Identify which cell holds the provided text, then report its [X, Y] central coordinate. 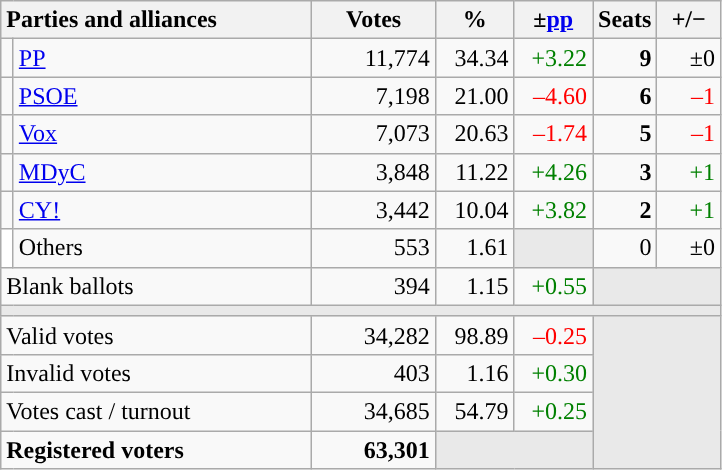
5 [624, 134]
11.22 [474, 172]
Seats [624, 20]
1.16 [474, 373]
1.61 [474, 248]
3,442 [374, 210]
2 [624, 210]
Invalid votes [156, 373]
11,774 [374, 58]
9 [624, 58]
–1.74 [554, 134]
Parties and alliances [156, 20]
+0.25 [554, 411]
Blank ballots [156, 286]
PSOE [162, 96]
394 [374, 286]
6 [624, 96]
–0.25 [554, 335]
+3.82 [554, 210]
63,301 [374, 449]
0 [624, 248]
21.00 [474, 96]
Votes cast / turnout [156, 411]
Others [162, 248]
553 [374, 248]
±pp [554, 20]
7,073 [374, 134]
20.63 [474, 134]
Vox [162, 134]
–4.60 [554, 96]
7,198 [374, 96]
1.15 [474, 286]
PP [162, 58]
CY! [162, 210]
+3.22 [554, 58]
Registered voters [156, 449]
Votes [374, 20]
Valid votes [156, 335]
10.04 [474, 210]
34.34 [474, 58]
+0.30 [554, 373]
3 [624, 172]
% [474, 20]
34,685 [374, 411]
98.89 [474, 335]
3,848 [374, 172]
MDyC [162, 172]
+/− [689, 20]
54.79 [474, 411]
+0.55 [554, 286]
403 [374, 373]
+4.26 [554, 172]
34,282 [374, 335]
